Output the (X, Y) coordinate of the center of the cell containing the given text.  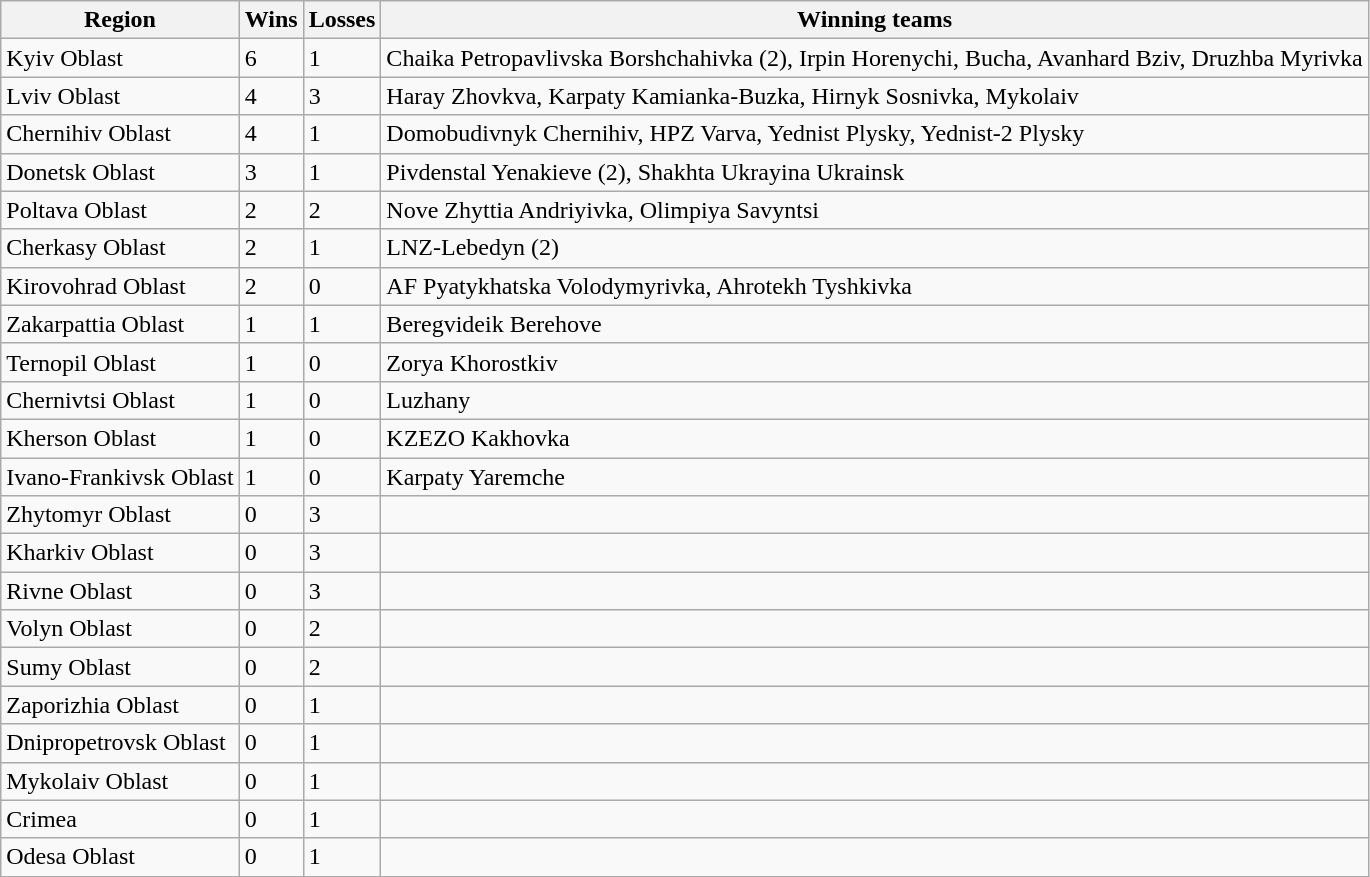
KZEZO Kakhovka (874, 438)
Kherson Oblast (120, 438)
Luzhany (874, 400)
Chernivtsi Oblast (120, 400)
Beregvideik Berehove (874, 324)
Losses (342, 20)
Zhytomyr Oblast (120, 515)
Dnipropetrovsk Oblast (120, 743)
LNZ-Lebedyn (2) (874, 248)
Mykolaiv Oblast (120, 781)
Wins (271, 20)
Rivne Oblast (120, 591)
Zorya Khorostkiv (874, 362)
Poltava Oblast (120, 210)
Chernihiv Oblast (120, 134)
Volyn Oblast (120, 629)
Kharkiv Oblast (120, 553)
Haray Zhovkva, Karpaty Kamianka-Buzka, Hirnyk Sosnivka, Mykolaiv (874, 96)
Ivano-Frankivsk Oblast (120, 477)
Karpaty Yaremche (874, 477)
Zaporizhia Oblast (120, 705)
Pivdenstal Yenakieve (2), Shakhta Ukrayina Ukrainsk (874, 172)
Kirovohrad Oblast (120, 286)
Sumy Oblast (120, 667)
Lviv Oblast (120, 96)
Donetsk Oblast (120, 172)
Ternopil Oblast (120, 362)
Crimea (120, 819)
Region (120, 20)
6 (271, 58)
Kyiv Oblast (120, 58)
Nove Zhyttia Andriyivka, Olimpiya Savyntsi (874, 210)
Cherkasy Oblast (120, 248)
Zakarpattia Oblast (120, 324)
AF Pyatykhatska Volodymyrivka, Ahrotekh Tyshkivka (874, 286)
Odesa Oblast (120, 857)
Domobudivnyk Chernihiv, HPZ Varva, Yednist Plysky, Yednist-2 Plysky (874, 134)
Chaika Petropavlivska Borshchahivka (2), Irpin Horenychi, Bucha, Avanhard Bziv, Druzhba Myrivka (874, 58)
Winning teams (874, 20)
